For the text-containing cell, return its midpoint in [x, y] coordinate format. 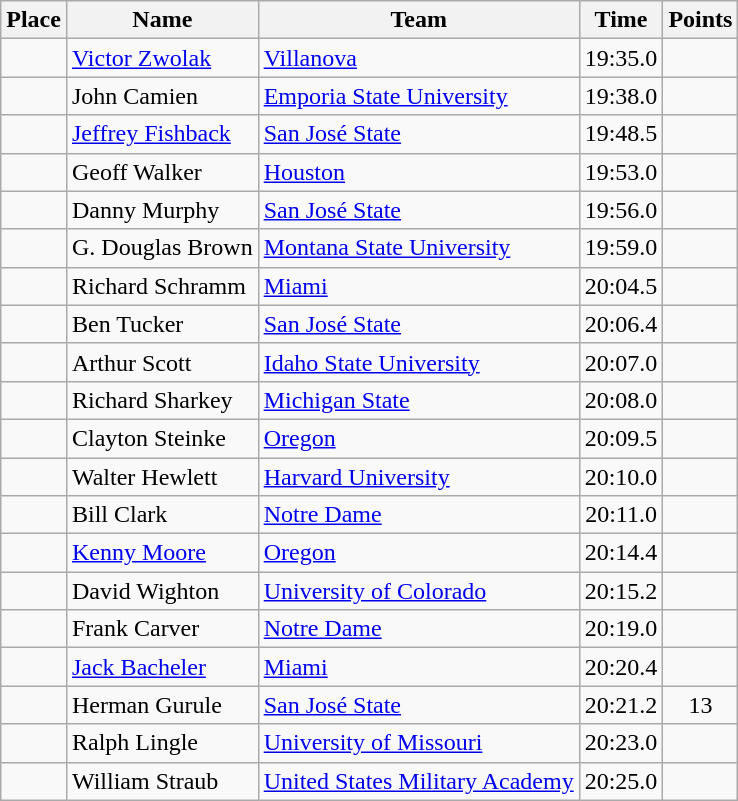
Arthur Scott [162, 362]
Emporia State University [418, 96]
19:59.0 [621, 248]
Geoff Walker [162, 172]
Victor Zwolak [162, 58]
20:06.4 [621, 324]
Villanova [418, 58]
Points [700, 20]
Idaho State University [418, 362]
Jack Bacheler [162, 667]
20:08.0 [621, 400]
William Straub [162, 781]
Ralph Lingle [162, 743]
20:21.2 [621, 705]
19:56.0 [621, 210]
20:14.4 [621, 553]
13 [700, 705]
20:10.0 [621, 477]
Danny Murphy [162, 210]
Montana State University [418, 248]
19:48.5 [621, 134]
Houston [418, 172]
20:20.4 [621, 667]
20:23.0 [621, 743]
Richard Schramm [162, 286]
Ben Tucker [162, 324]
David Wighton [162, 591]
20:25.0 [621, 781]
Richard Sharkey [162, 400]
Kenny Moore [162, 553]
19:53.0 [621, 172]
20:11.0 [621, 515]
20:09.5 [621, 438]
Jeffrey Fishback [162, 134]
John Camien [162, 96]
20:15.2 [621, 591]
Herman Gurule [162, 705]
Harvard University [418, 477]
United States Military Academy [418, 781]
20:19.0 [621, 629]
19:35.0 [621, 58]
Place [34, 20]
Frank Carver [162, 629]
Time [621, 20]
20:07.0 [621, 362]
Name [162, 20]
G. Douglas Brown [162, 248]
University of Missouri [418, 743]
Clayton Steinke [162, 438]
20:04.5 [621, 286]
Team [418, 20]
Bill Clark [162, 515]
19:38.0 [621, 96]
University of Colorado [418, 591]
Walter Hewlett [162, 477]
Michigan State [418, 400]
